Find where the given text appears and provide that cell's center as [x, y] coordinate. 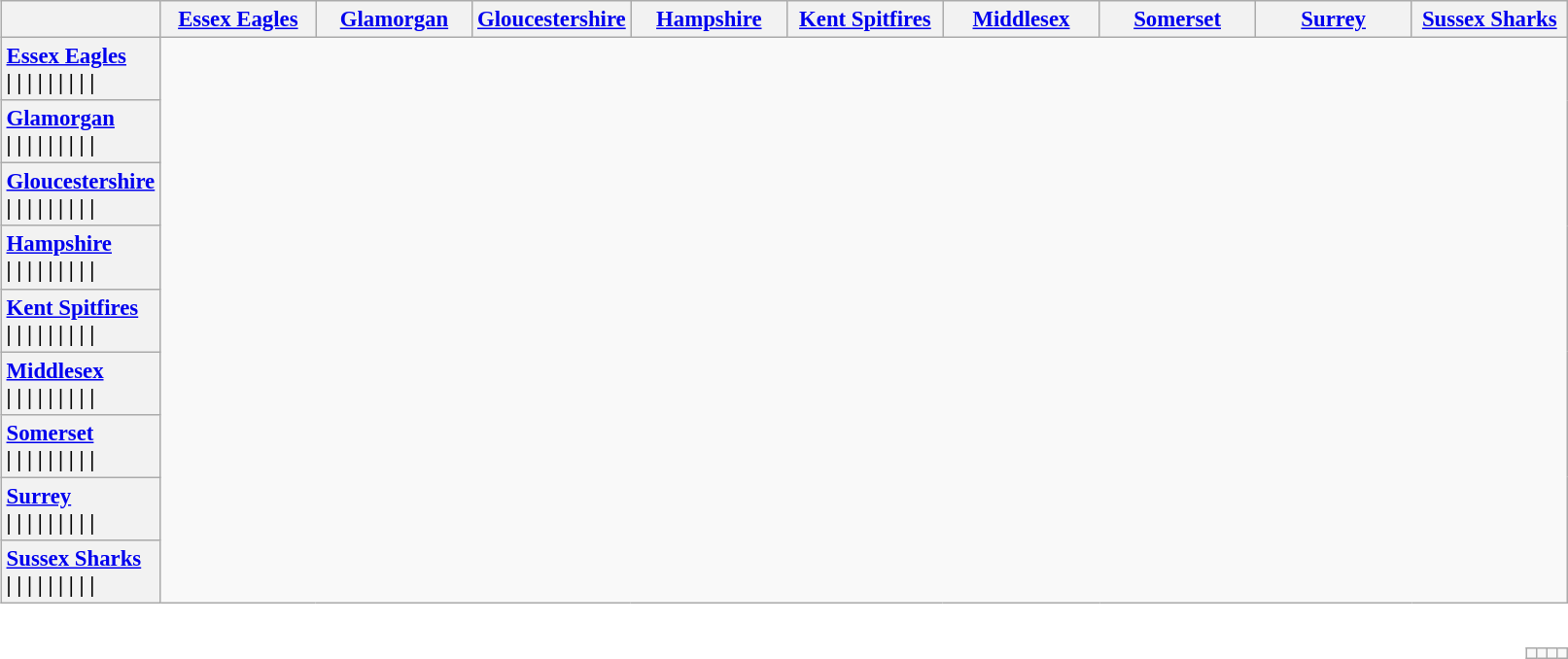
Surrey [1334, 19]
Glamorgan | | | | | | | | | [80, 132]
Essex Eagles | | | | | | | | | [80, 70]
Kent Spitfires | | | | | | | | | [80, 321]
Kent Spitfires [865, 19]
Gloucestershire | | | | | | | | | [80, 194]
Middlesex [1021, 19]
Sussex Sharks [1489, 19]
Middlesex | | | | | | | | | [80, 383]
Gloucestershire [552, 19]
Essex Eagles [239, 19]
Hampshire [710, 19]
Somerset | | | | | | | | | [80, 445]
Surrey | | | | | | | | | [80, 509]
Glamorgan [395, 19]
Somerset [1178, 19]
Sussex Sharks | | | | | | | | | [80, 572]
Hampshire | | | | | | | | | [80, 257]
